Detect which cell encompasses the target text, then output its (x, y) center coordinate. 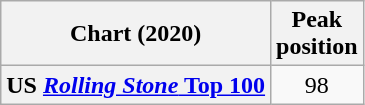
98 (317, 85)
US Rolling Stone Top 100 (136, 85)
Chart (2020) (136, 34)
Peakposition (317, 34)
